Pinpoint the cell where the given text exists, returning its [X, Y] midpoint coordinate. 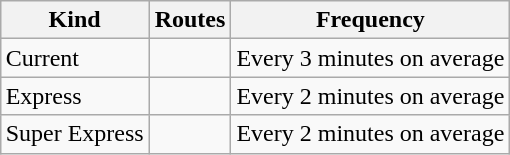
Kind [74, 20]
Current [74, 58]
Frequency [370, 20]
Routes [190, 20]
Express [74, 96]
Super Express [74, 134]
Every 3 minutes on average [370, 58]
